Scan for the cell matching the given text and deliver its [x, y] coordinate at center. 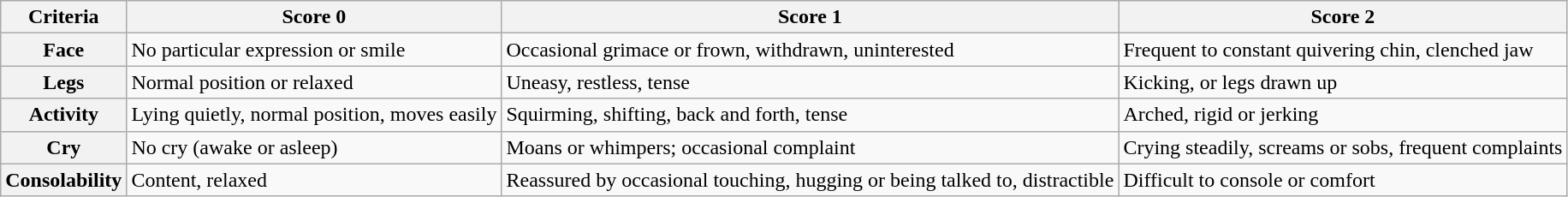
Occasional grimace or frown, withdrawn, uninterested [810, 50]
Reassured by occasional touching, hugging or being talked to, distractible [810, 180]
Normal position or relaxed [314, 82]
Legs [63, 82]
Crying steadily, screams or sobs, frequent complaints [1343, 147]
Difficult to console or comfort [1343, 180]
Lying quietly, normal position, moves easily [314, 115]
Score 1 [810, 17]
Face [63, 50]
No cry (awake or asleep) [314, 147]
No particular expression or smile [314, 50]
Squirming, shifting, back and forth, tense [810, 115]
Activity [63, 115]
Moans or whimpers; occasional complaint [810, 147]
Score 0 [314, 17]
Kicking, or legs drawn up [1343, 82]
Frequent to constant quivering chin, clenched jaw [1343, 50]
Content, relaxed [314, 180]
Cry [63, 147]
Consolability [63, 180]
Score 2 [1343, 17]
Criteria [63, 17]
Uneasy, restless, tense [810, 82]
Arched, rigid or jerking [1343, 115]
